Extract the (x, y) coordinate from the center of the cell holding the provided text.  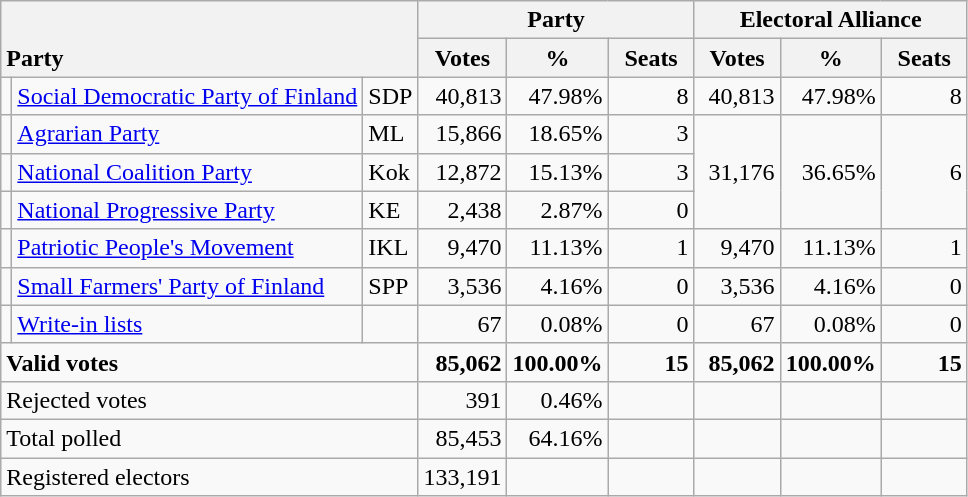
31,176 (737, 172)
National Coalition Party (188, 172)
Small Farmers' Party of Finland (188, 286)
KE (390, 210)
Electoral Alliance (830, 20)
Valid votes (210, 362)
ML (390, 134)
Write-in lists (188, 324)
36.65% (830, 172)
15.13% (558, 172)
18.65% (558, 134)
National Progressive Party (188, 210)
85,453 (462, 438)
Social Democratic Party of Finland (188, 96)
SDP (390, 96)
133,191 (462, 477)
64.16% (558, 438)
2,438 (462, 210)
12,872 (462, 172)
Total polled (210, 438)
0.46% (558, 400)
Rejected votes (210, 400)
Patriotic People's Movement (188, 248)
6 (924, 172)
SPP (390, 286)
IKL (390, 248)
Agrarian Party (188, 134)
15,866 (462, 134)
2.87% (558, 210)
Kok (390, 172)
Registered electors (210, 477)
391 (462, 400)
